Search for the cell housing the specified text and yield its (X, Y) center coordinate. 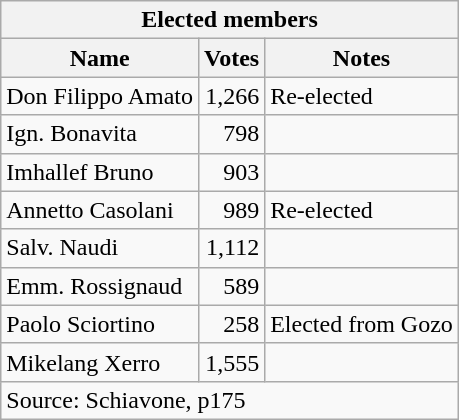
Annetto Casolani (100, 210)
Salv. Naudi (100, 248)
Notes (362, 58)
Name (100, 58)
Elected members (230, 20)
1,555 (231, 362)
Elected from Gozo (362, 324)
903 (231, 172)
989 (231, 210)
Votes (231, 58)
1,266 (231, 96)
1,112 (231, 248)
Emm. Rossignaud (100, 286)
Source: Schiavone, p175 (230, 400)
Paolo Sciortino (100, 324)
258 (231, 324)
589 (231, 286)
Imhallef Bruno (100, 172)
798 (231, 134)
Ign. Bonavita (100, 134)
Don Filippo Amato (100, 96)
Mikelang Xerro (100, 362)
